Output the [x, y] coordinate of the center of the cell containing the given text.  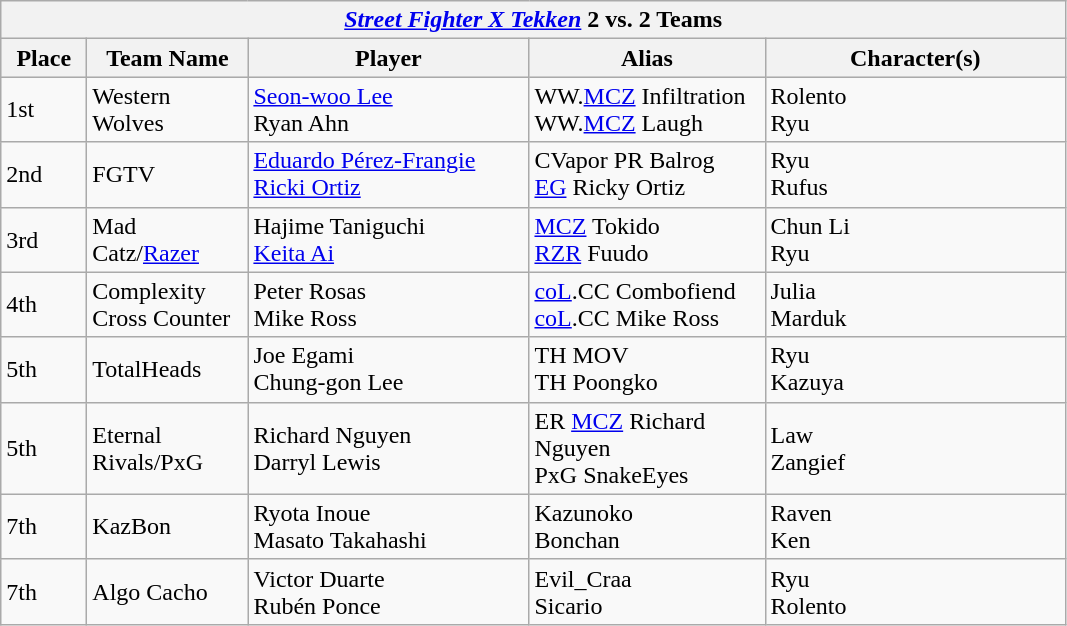
Player [388, 58]
FGTV [168, 174]
RyuRolento [916, 592]
TotalHeads [168, 370]
1st [44, 110]
Algo Cacho [168, 592]
ER MCZ Richard Nguyen PxG SnakeEyes [647, 448]
Complexity Cross Counter [168, 304]
MCZ TokidoRZR Fuudo [647, 240]
2nd [44, 174]
Hajime Taniguchi Keita Ai [388, 240]
JuliaMarduk [916, 304]
4th [44, 304]
RyuRufus [916, 174]
Street Fighter X Tekken 2 vs. 2 Teams [534, 20]
Team Name [168, 58]
WW.MCZ InfiltrationWW.MCZ Laugh [647, 110]
Victor Duarte Rubén Ponce [388, 592]
coL.CC CombofiendcoL.CC Mike Ross [647, 304]
RyuKazuya [916, 370]
Character(s) [916, 58]
Eternal Rivals/PxG [168, 448]
Seon-woo Lee Ryan Ahn [388, 110]
CVapor PR BalrogEG Ricky Ortiz [647, 174]
KazunokoBonchan [647, 526]
Place [44, 58]
Ryota Inoue Masato Takahashi [388, 526]
Alias [647, 58]
Evil_CraaSicario [647, 592]
Richard Nguyen Darryl Lewis [388, 448]
Peter Rosas Mike Ross [388, 304]
Western Wolves [168, 110]
Chun LiRyu [916, 240]
TH MOVTH Poongko [647, 370]
KazBon [168, 526]
3rd [44, 240]
Joe Egami Chung-gon Lee [388, 370]
LawZangief [916, 448]
Mad Catz/Razer [168, 240]
RolentoRyu [916, 110]
RavenKen [916, 526]
Eduardo Pérez-Frangie Ricki Ortiz [388, 174]
